Pinpoint the cell where the given text exists, returning its [x, y] midpoint coordinate. 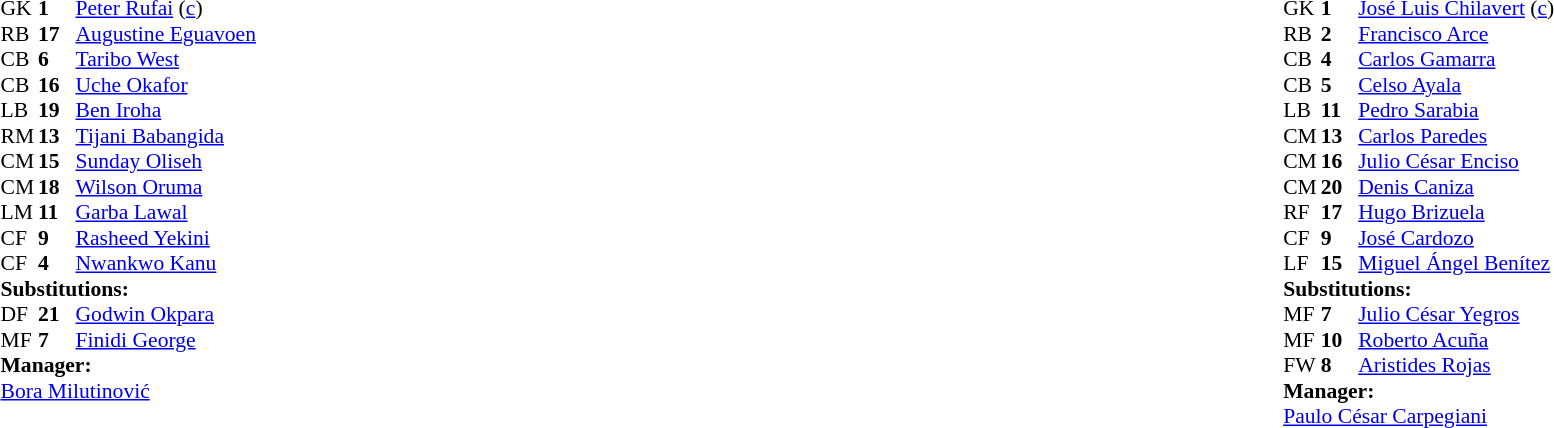
José Cardozo [1456, 238]
6 [57, 59]
FW [1302, 365]
Taribo West [166, 59]
Carlos Gamarra [1456, 59]
18 [57, 187]
Godwin Okpara [166, 315]
10 [1340, 340]
19 [57, 111]
RF [1302, 213]
Francisco Arce [1456, 34]
Celso Ayala [1456, 85]
Roberto Acuña [1456, 340]
Bora Milutinović [128, 391]
DF [19, 315]
RM [19, 136]
Nwankwo Kanu [166, 263]
Wilson Oruma [166, 187]
Denis Caniza [1456, 187]
Pedro Sarabia [1456, 111]
Carlos Paredes [1456, 136]
21 [57, 315]
8 [1340, 365]
2 [1340, 34]
5 [1340, 85]
Tijani Babangida [166, 136]
Hugo Brizuela [1456, 213]
Julio César Enciso [1456, 161]
Augustine Eguavoen [166, 34]
LM [19, 213]
Rasheed Yekini [166, 238]
Sunday Oliseh [166, 161]
LF [1302, 263]
Finidi George [166, 340]
Uche Okafor [166, 85]
20 [1340, 187]
Miguel Ángel Benítez [1456, 263]
Ben Iroha [166, 111]
Julio César Yegros [1456, 315]
Aristides Rojas [1456, 365]
Garba Lawal [166, 213]
